Find where the given text appears and provide that cell's center as (x, y) coordinate. 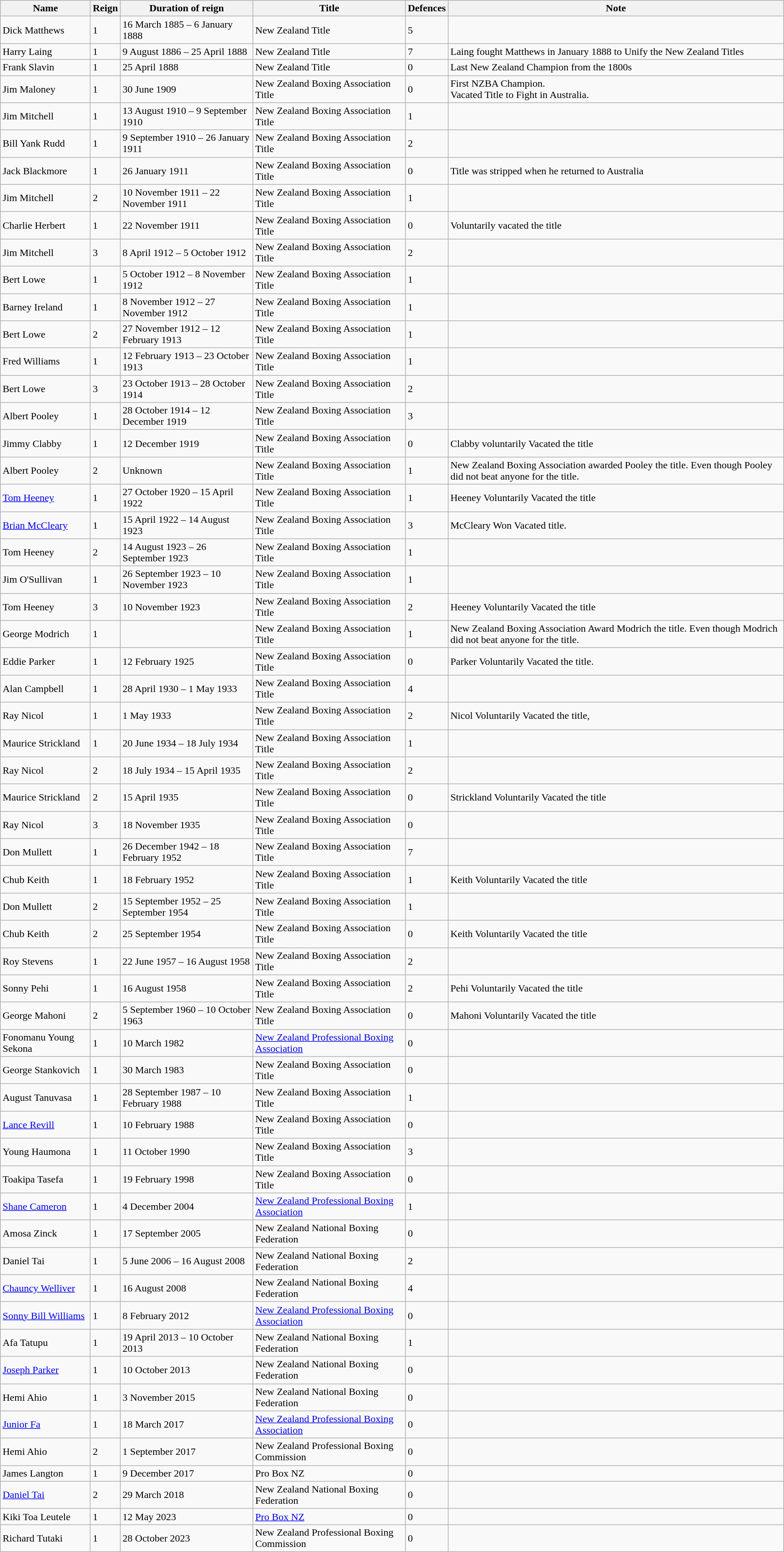
25 September 1954 (187, 934)
Richard Tutaki (45, 1538)
5 June 2006 – 16 August 2008 (187, 1261)
16 August 2008 (187, 1289)
Chauncy Welliver (45, 1289)
Roy Stevens (45, 961)
27 November 1912 – 12 February 1913 (187, 334)
Toakipa Tasefa (45, 1179)
Sonny Pehi (45, 989)
Laing fought Matthews in January 1888 to Unify the New Zealand Titles (616, 52)
Jack Blackmore (45, 171)
James Langton (45, 1473)
McCleary Won Vacated title. (616, 525)
Fonomanu Young Sekona (45, 1043)
Mahoni Voluntarily Vacated the title (616, 1015)
18 July 1934 – 15 April 1935 (187, 771)
Kiki Toa Leutele (45, 1516)
12 February 1913 – 23 October 1913 (187, 362)
10 November 1923 (187, 607)
20 June 1934 – 18 July 1934 (187, 743)
12 December 1919 (187, 443)
Nicol Voluntarily Vacated the title, (616, 715)
Young Haumona (45, 1152)
Jim Maloney (45, 89)
Jim O'Sullivan (45, 580)
14 August 1923 – 26 September 1923 (187, 552)
Note (616, 8)
8 April 1912 – 5 October 1912 (187, 252)
15 April 1922 – 14 August 1923 (187, 525)
30 June 1909 (187, 89)
Dick Matthews (45, 30)
28 October 2023 (187, 1538)
Clabby voluntarily Vacated the title (616, 443)
16 March 1885 – 6 January 1888 (187, 30)
28 April 1930 – 1 May 1933 (187, 689)
18 February 1952 (187, 880)
15 September 1952 – 25 September 1954 (187, 906)
26 September 1923 – 10 November 1923 (187, 580)
Title (329, 8)
Barney Ireland (45, 307)
Joseph Parker (45, 1370)
Duration of reign (187, 8)
Last New Zealand Champion from the 1800s (616, 67)
23 October 1913 – 28 October 1914 (187, 389)
Brian McCleary (45, 525)
28 October 1914 – 12 December 1919 (187, 416)
19 February 1998 (187, 1179)
10 November 1911 – 22 November 1911 (187, 198)
11 October 1990 (187, 1152)
Pehi Voluntarily Vacated the title (616, 989)
Bill Yank Rudd (45, 143)
12 May 2023 (187, 1516)
Frank Slavin (45, 67)
18 November 1935 (187, 825)
9 December 2017 (187, 1473)
Name (45, 8)
Afa Tatupu (45, 1343)
Parker Voluntarily Vacated the title. (616, 661)
18 March 2017 (187, 1424)
Strickland Voluntarily Vacated the title (616, 798)
30 March 1983 (187, 1070)
George Mahoni (45, 1015)
Sonny Bill Williams (45, 1315)
8 November 1912 – 27 November 1912 (187, 307)
First NZBA Champion.Vacated Title to Fight in Australia. (616, 89)
Shane Cameron (45, 1206)
16 August 1958 (187, 989)
10 February 1988 (187, 1124)
22 June 1957 – 16 August 1958 (187, 961)
9 September 1910 – 26 January 1911 (187, 143)
Charlie Herbert (45, 225)
26 January 1911 (187, 171)
5 October 1912 – 8 November 1912 (187, 280)
29 March 2018 (187, 1495)
26 December 1942 – 18 February 1952 (187, 852)
3 November 2015 (187, 1397)
Fred Williams (45, 362)
Alan Campbell (45, 689)
George Stankovich (45, 1070)
22 November 1911 (187, 225)
25 April 1888 (187, 67)
Eddie Parker (45, 661)
Title was stripped when he returned to Australia (616, 171)
Reign (106, 8)
George Modrich (45, 634)
28 September 1987 – 10 February 1988 (187, 1098)
New Zealand Boxing Association Award Modrich the title. Even though Modrich did not beat anyone for the title. (616, 634)
19 April 2013 – 10 October 2013 (187, 1343)
5 September 1960 – 10 October 1963 (187, 1015)
Defences (427, 8)
10 March 1982 (187, 1043)
10 October 2013 (187, 1370)
Lance Revill (45, 1124)
15 April 1935 (187, 798)
Harry Laing (45, 52)
8 February 2012 (187, 1315)
27 October 1920 – 15 April 1922 (187, 498)
Voluntarily vacated the title (616, 225)
4 December 2004 (187, 1206)
Amosa Zinck (45, 1234)
August Tanuvasa (45, 1098)
Jimmy Clabby (45, 443)
Junior Fa (45, 1424)
New Zealand Boxing Association awarded Pooley the title. Even though Pooley did not beat anyone for the title. (616, 471)
13 August 1910 – 9 September 1910 (187, 116)
12 February 1925 (187, 661)
Unknown (187, 471)
1 September 2017 (187, 1452)
9 August 1886 – 25 April 1888 (187, 52)
1 May 1933 (187, 715)
5 (427, 30)
17 September 2005 (187, 1234)
